Extract the (X, Y) coordinate from the center of the cell holding the provided text.  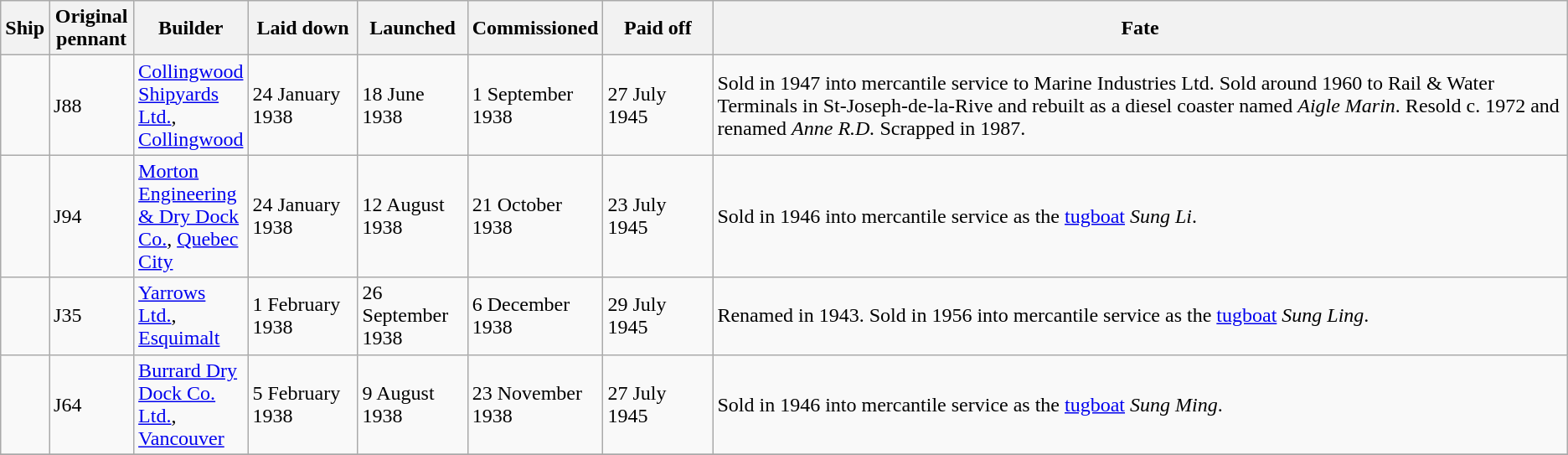
Paid off (658, 28)
J88 (92, 106)
Burrard Dry Dock Co. Ltd., Vancouver (191, 404)
Collingwood Shipyards Ltd., Collingwood (191, 106)
J35 (92, 316)
26 September 1938 (412, 316)
23 July 1945 (658, 216)
21 October 1938 (535, 216)
J64 (92, 404)
29 July 1945 (658, 316)
Sold in 1946 into mercantile service as the tugboat Sung Ming. (1140, 404)
Fate (1140, 28)
J94 (92, 216)
Builder (191, 28)
Laid down (303, 28)
6 December 1938 (535, 316)
1 September 1938 (535, 106)
18 June 1938 (412, 106)
Ship (25, 28)
1 February 1938 (303, 316)
Sold in 1946 into mercantile service as the tugboat Sung Li. (1140, 216)
Commissioned (535, 28)
Renamed in 1943. Sold in 1956 into mercantile service as the tugboat Sung Ling. (1140, 316)
9 August 1938 (412, 404)
Morton Engineering & Dry Dock Co., Quebec City (191, 216)
23 November 1938 (535, 404)
12 August 1938 (412, 216)
Original pennant (92, 28)
5 February 1938 (303, 404)
Yarrows Ltd., Esquimalt (191, 316)
Launched (412, 28)
